Extract the (x, y) coordinate from the center of the cell holding the provided text.  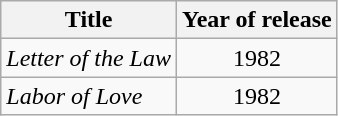
Title (89, 20)
Letter of the Law (89, 58)
Labor of Love (89, 96)
Year of release (256, 20)
